Scan for the cell matching the given text and deliver its [X, Y] coordinate at center. 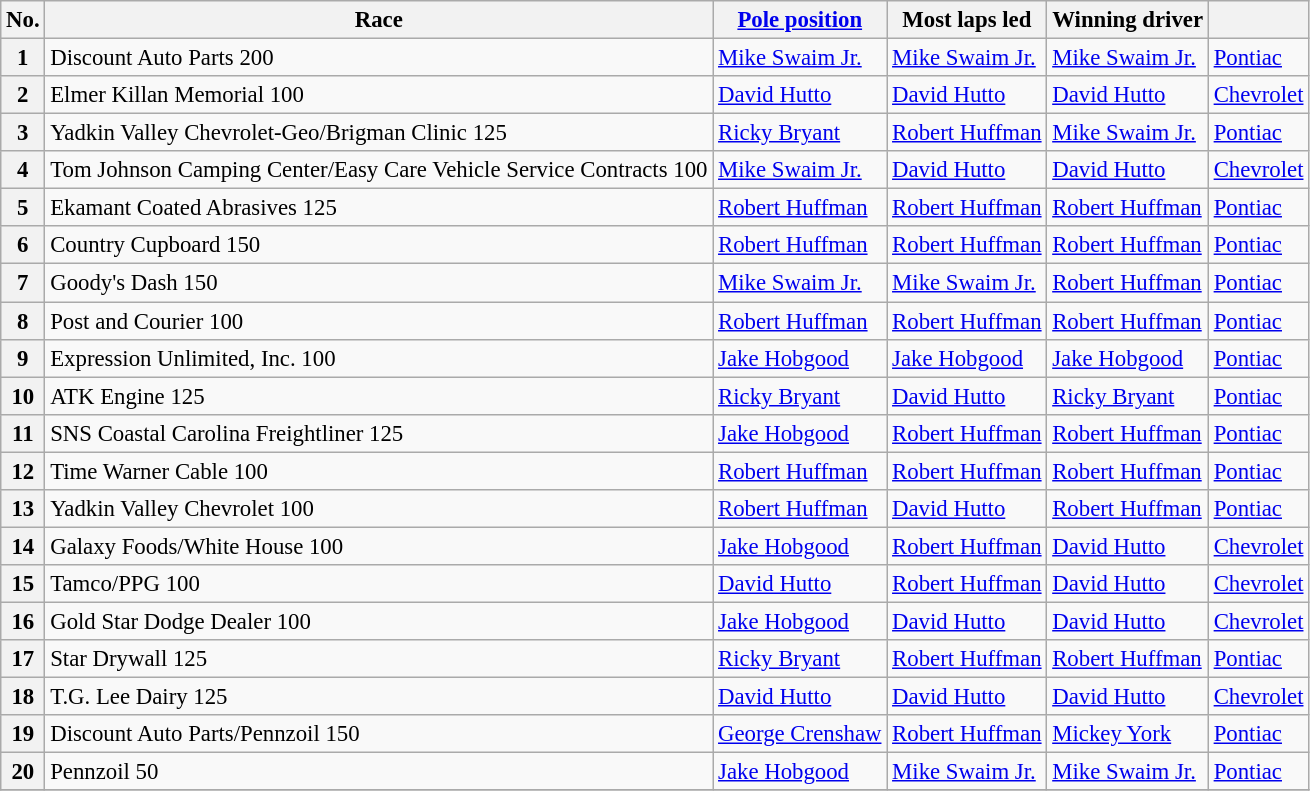
18 [23, 697]
Tom Johnson Camping Center/Easy Care Vehicle Service Contracts 100 [379, 170]
10 [23, 396]
T.G. Lee Dairy 125 [379, 697]
12 [23, 471]
Tamco/PPG 100 [379, 584]
Time Warner Cable 100 [379, 471]
19 [23, 734]
Pennzoil 50 [379, 772]
Star Drywall 125 [379, 659]
Expression Unlimited, Inc. 100 [379, 358]
13 [23, 509]
Post and Courier 100 [379, 321]
Most laps led [967, 20]
Goody's Dash 150 [379, 283]
Gold Star Dodge Dealer 100 [379, 621]
16 [23, 621]
1 [23, 58]
Pole position [800, 20]
20 [23, 772]
George Crenshaw [800, 734]
6 [23, 245]
Country Cupboard 150 [379, 245]
14 [23, 546]
Galaxy Foods/White House 100 [379, 546]
4 [23, 170]
11 [23, 433]
ATK Engine 125 [379, 396]
Yadkin Valley Chevrolet 100 [379, 509]
15 [23, 584]
7 [23, 283]
Mickey York [1128, 734]
Ekamant Coated Abrasives 125 [379, 208]
Yadkin Valley Chevrolet-Geo/Brigman Clinic 125 [379, 133]
Race [379, 20]
8 [23, 321]
SNS Coastal Carolina Freightliner 125 [379, 433]
17 [23, 659]
Discount Auto Parts 200 [379, 58]
Elmer Killan Memorial 100 [379, 95]
9 [23, 358]
2 [23, 95]
Winning driver [1128, 20]
Discount Auto Parts/Pennzoil 150 [379, 734]
3 [23, 133]
5 [23, 208]
No. [23, 20]
